Output the [X, Y] coordinate of the center of the cell containing the given text.  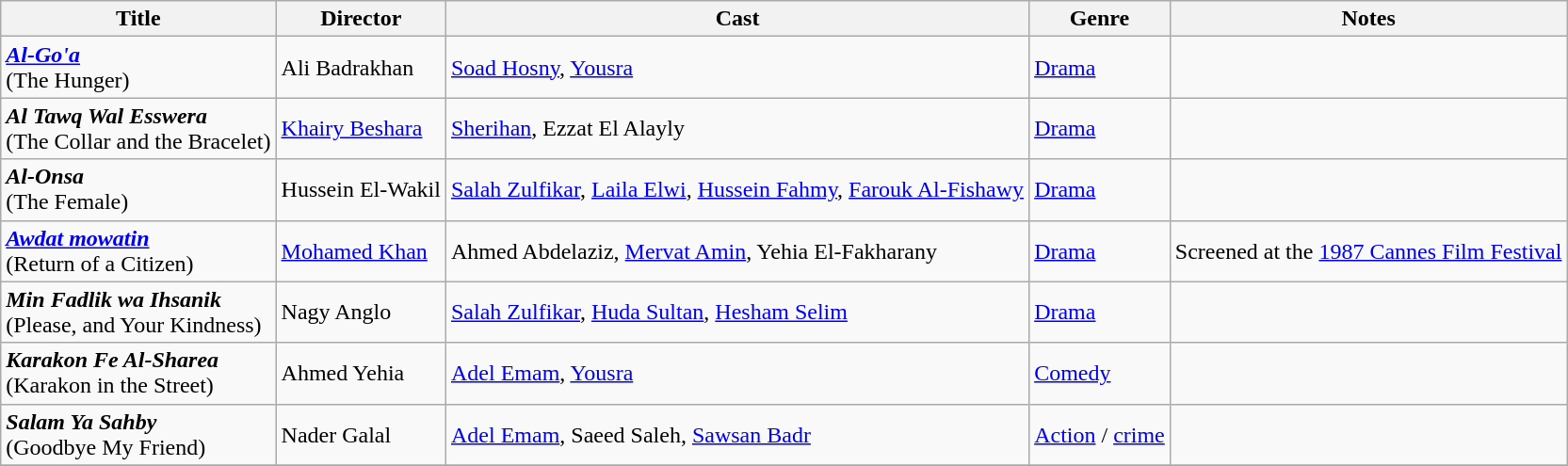
Notes [1368, 19]
Al-Go'a(The Hunger) [138, 68]
Awdat mowatin(Return of a Citizen) [138, 250]
Adel Emam, Yousra [736, 373]
Screened at the 1987 Cannes Film Festival [1368, 250]
Karakon Fe Al-Sharea(Karakon in the Street) [138, 373]
Min Fadlik wa Ihsanik(Please, and Your Kindness) [138, 313]
Comedy [1100, 373]
Sherihan, Ezzat El Alayly [736, 128]
Salah Zulfikar, Huda Sultan, Hesham Selim [736, 313]
Soad Hosny, Yousra [736, 68]
Al Tawq Wal Esswera(The Collar and the Bracelet) [138, 128]
Salam Ya Sahby(Goodbye My Friend) [138, 435]
Genre [1100, 19]
Salah Zulfikar, Laila Elwi, Hussein Fahmy, Farouk Al-Fishawy [736, 190]
Ali Badrakhan [361, 68]
Action / crime [1100, 435]
Nader Galal [361, 435]
Director [361, 19]
Title [138, 19]
Adel Emam, Saeed Saleh, Sawsan Badr [736, 435]
Al-Onsa(The Female) [138, 190]
Cast [736, 19]
Hussein El-Wakil [361, 190]
Ahmed Abdelaziz, Mervat Amin, Yehia El-Fakharany [736, 250]
Khairy Beshara [361, 128]
Ahmed Yehia [361, 373]
Nagy Anglo [361, 313]
Mohamed Khan [361, 250]
